For the text-containing cell, return its midpoint in [X, Y] coordinate format. 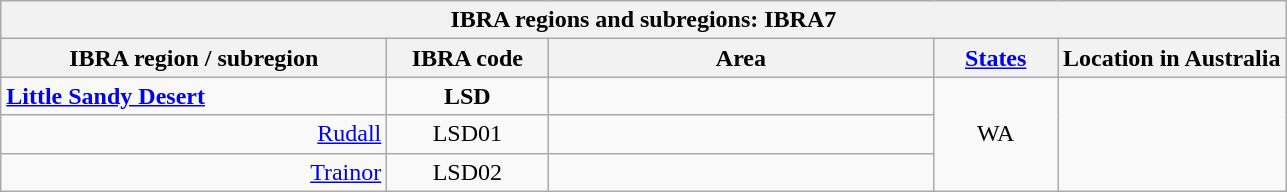
States [996, 58]
Location in Australia [1172, 58]
WA [996, 134]
LSD01 [468, 134]
Area [741, 58]
Rudall [194, 134]
Trainor [194, 172]
LSD02 [468, 172]
IBRA regions and subregions: IBRA7 [644, 20]
LSD [468, 96]
Little Sandy Desert [194, 96]
IBRA region / subregion [194, 58]
IBRA code [468, 58]
